Capture the cell that displays the provided text and extract its (x, y) central coordinate. 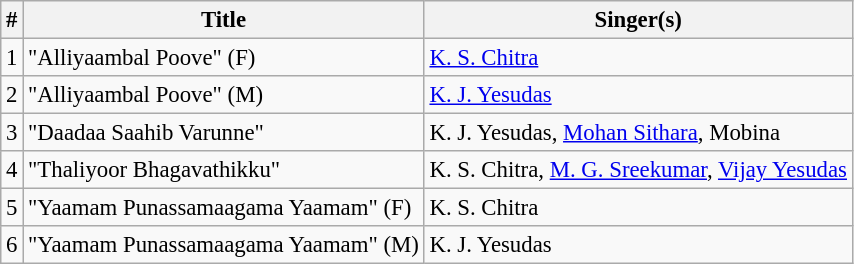
6 (12, 245)
K. S. Chitra, M. G. Sreekumar, Vijay Yesudas (638, 170)
Title (224, 20)
K. J. Yesudas, Mohan Sithara, Mobina (638, 133)
"Alliyaambal Poove" (M) (224, 95)
5 (12, 208)
"Yaamam Punassamaagama Yaamam" (M) (224, 245)
4 (12, 170)
"Alliyaambal Poove" (F) (224, 58)
Singer(s) (638, 20)
"Thaliyoor Bhagavathikku" (224, 170)
"Daadaa Saahib Varunne" (224, 133)
# (12, 20)
2 (12, 95)
1 (12, 58)
"Yaamam Punassamaagama Yaamam" (F) (224, 208)
3 (12, 133)
